Find where the given text appears and provide that cell's center as [X, Y] coordinate. 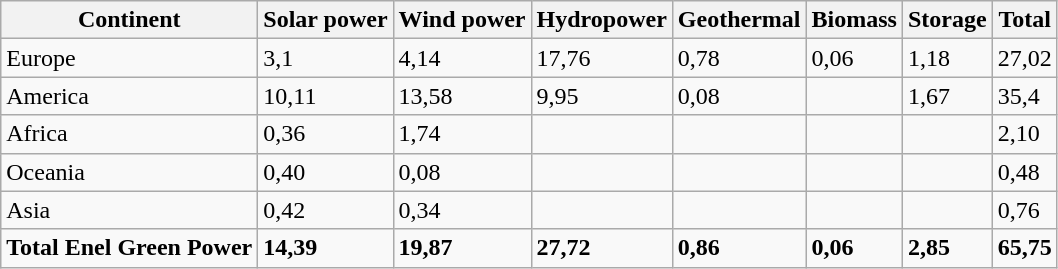
America [130, 96]
Oceania [130, 172]
0,76 [1024, 210]
0,86 [739, 248]
19,87 [462, 248]
Total [1024, 20]
4,14 [462, 58]
14,39 [326, 248]
Geothermal [739, 20]
27,72 [602, 248]
17,76 [602, 58]
Wind power [462, 20]
1,74 [462, 134]
10,11 [326, 96]
Europe [130, 58]
2,85 [947, 248]
0,40 [326, 172]
35,4 [1024, 96]
Continent [130, 20]
1,67 [947, 96]
Biomass [854, 20]
65,75 [1024, 248]
3,1 [326, 58]
Hydropower [602, 20]
13,58 [462, 96]
0,36 [326, 134]
Storage [947, 20]
0,34 [462, 210]
27,02 [1024, 58]
0,48 [1024, 172]
9,95 [602, 96]
Asia [130, 210]
Africa [130, 134]
0,42 [326, 210]
Total Enel Green Power [130, 248]
1,18 [947, 58]
Solar power [326, 20]
2,10 [1024, 134]
0,78 [739, 58]
